Output the (X, Y) coordinate of the center of the cell containing the given text.  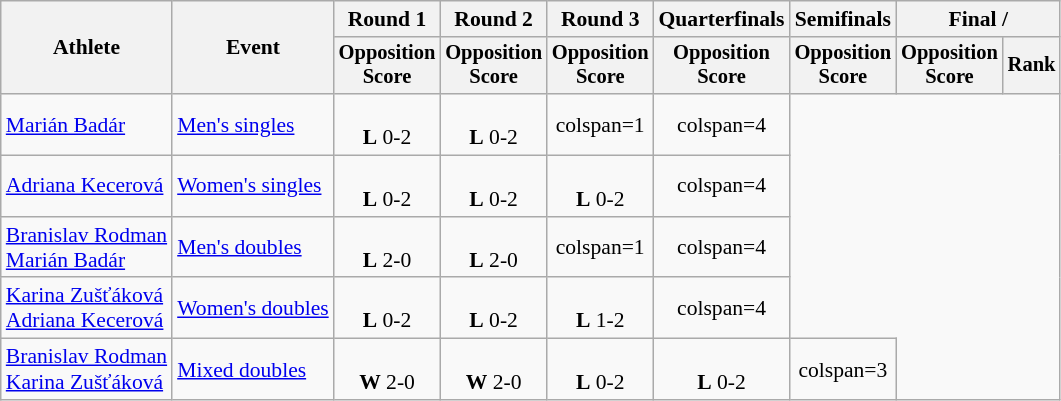
Round 3 (600, 19)
colspan=3 (844, 370)
Event (253, 48)
Marián Badár (86, 124)
Rank (1032, 66)
Branislav RodmanKarina Zušťáková (86, 370)
Mixed doubles (253, 370)
Athlete (86, 48)
Branislav RodmanMarián Badár (86, 248)
Final / (978, 19)
Karina ZušťákováAdriana Kecerová (86, 308)
Women's singles (253, 186)
Semifinals (844, 19)
Round 1 (388, 19)
Women's doubles (253, 308)
Men's singles (253, 124)
Men's doubles (253, 248)
Adriana Kecerová (86, 186)
Round 2 (494, 19)
Quarterfinals (722, 19)
L 1-2 (600, 308)
